From the cell containing the given text, extract its center point as [X, Y] coordinate. 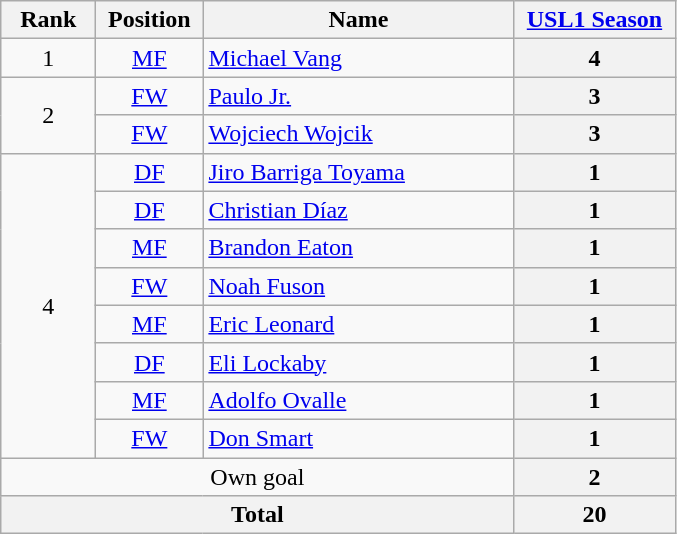
Name [358, 20]
Total [258, 515]
20 [594, 515]
Brandon Eaton [358, 248]
USL1 Season [594, 20]
Eli Lockaby [358, 362]
Rank [48, 20]
Michael Vang [358, 58]
Wojciech Wojcik [358, 134]
Position [150, 20]
Eric Leonard [358, 324]
Noah Fuson [358, 286]
Jiro Barriga Toyama [358, 172]
Own goal [258, 477]
Christian Díaz [358, 210]
Paulo Jr. [358, 96]
Don Smart [358, 438]
Adolfo Ovalle [358, 400]
